Pinpoint the cell where the given text exists, returning its (X, Y) midpoint coordinate. 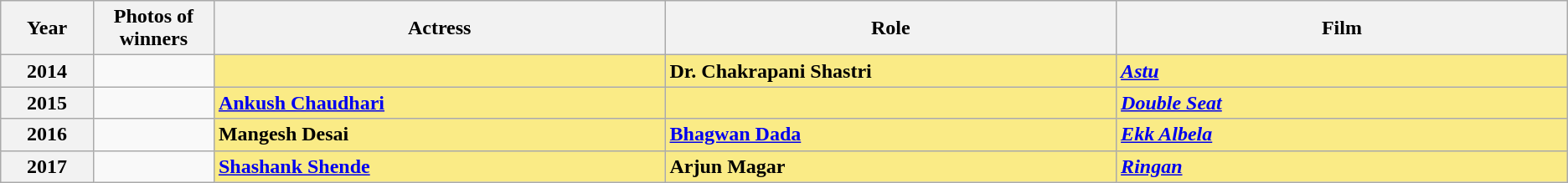
Role (891, 28)
2015 (47, 103)
Mangesh Desai (439, 135)
Film (1342, 28)
Ankush Chaudhari (439, 103)
Dr. Chakrapani Shastri (891, 71)
2016 (47, 135)
Ekk Albela (1342, 135)
Ringan (1342, 166)
2014 (47, 71)
Actress (439, 28)
Year (47, 28)
Double Seat (1342, 103)
2017 (47, 166)
Photos of winners (153, 28)
Bhagwan Dada (891, 135)
Shashank Shende (439, 166)
Arjun Magar (891, 166)
Astu (1342, 71)
